Extract the [X, Y] coordinate from the center of the cell holding the provided text.  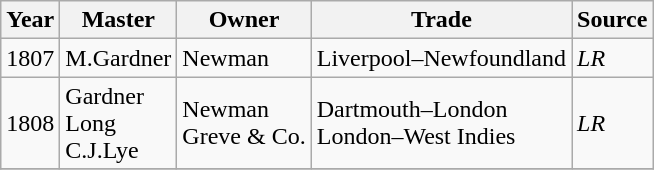
M.Gardner [118, 58]
Dartmouth–LondonLondon–West Indies [441, 123]
Trade [441, 20]
Owner [244, 20]
Year [30, 20]
1807 [30, 58]
Newman [244, 58]
NewmanGreve & Co. [244, 123]
GardnerLongC.J.Lye [118, 123]
Master [118, 20]
Source [612, 20]
1808 [30, 123]
Liverpool–Newfoundland [441, 58]
